Pinpoint the cell where the given text exists, returning its (X, Y) midpoint coordinate. 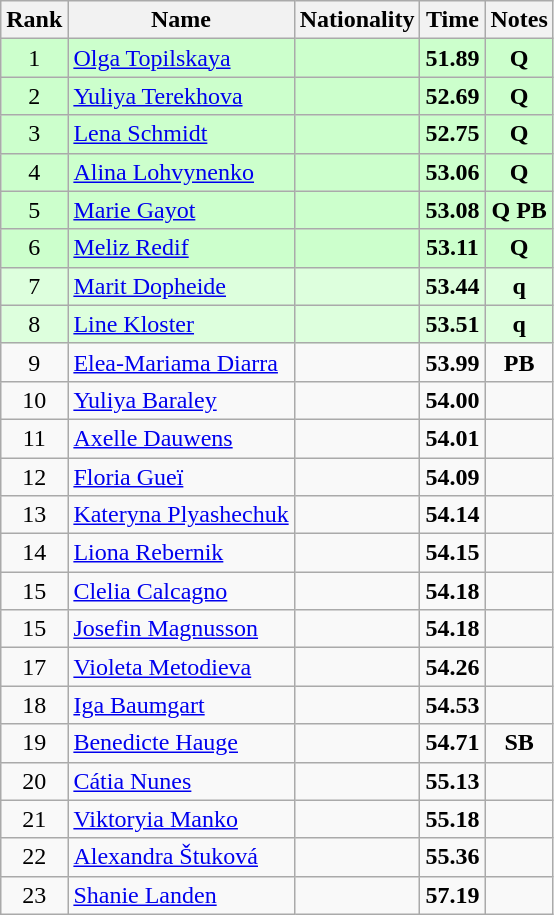
19 (34, 743)
Lena Schmidt (181, 134)
55.36 (452, 857)
8 (34, 324)
Benedicte Hauge (181, 743)
23 (34, 895)
53.44 (452, 286)
54.15 (452, 553)
53.99 (452, 362)
Shanie Landen (181, 895)
Marie Gayot (181, 210)
Kateryna Plyashechuk (181, 515)
53.08 (452, 210)
Elea-Mariama Diarra (181, 362)
9 (34, 362)
Meliz Redif (181, 248)
Q PB (519, 210)
2 (34, 96)
7 (34, 286)
52.69 (452, 96)
54.71 (452, 743)
Iga Baumgart (181, 705)
Alexandra Štuková (181, 857)
SB (519, 743)
Notes (519, 20)
Line Kloster (181, 324)
1 (34, 58)
Yuliya Baraley (181, 400)
51.89 (452, 58)
Floria Gueï (181, 477)
57.19 (452, 895)
21 (34, 819)
11 (34, 438)
Name (181, 20)
55.18 (452, 819)
17 (34, 667)
Violeta Metodieva (181, 667)
54.00 (452, 400)
53.51 (452, 324)
54.09 (452, 477)
22 (34, 857)
Alina Lohvynenko (181, 172)
54.01 (452, 438)
6 (34, 248)
Time (452, 20)
3 (34, 134)
4 (34, 172)
Rank (34, 20)
55.13 (452, 781)
Olga Topilskaya (181, 58)
Josefin Magnusson (181, 629)
PB (519, 362)
54.26 (452, 667)
Yuliya Terekhova (181, 96)
12 (34, 477)
Viktoryia Manko (181, 819)
Nationality (357, 20)
Clelia Calcagno (181, 591)
5 (34, 210)
Liona Rebernik (181, 553)
10 (34, 400)
53.06 (452, 172)
Axelle Dauwens (181, 438)
54.53 (452, 705)
14 (34, 553)
52.75 (452, 134)
13 (34, 515)
Cátia Nunes (181, 781)
Marit Dopheide (181, 286)
54.14 (452, 515)
18 (34, 705)
20 (34, 781)
53.11 (452, 248)
